Locate the cell with the specified text and output its [x, y] center coordinate. 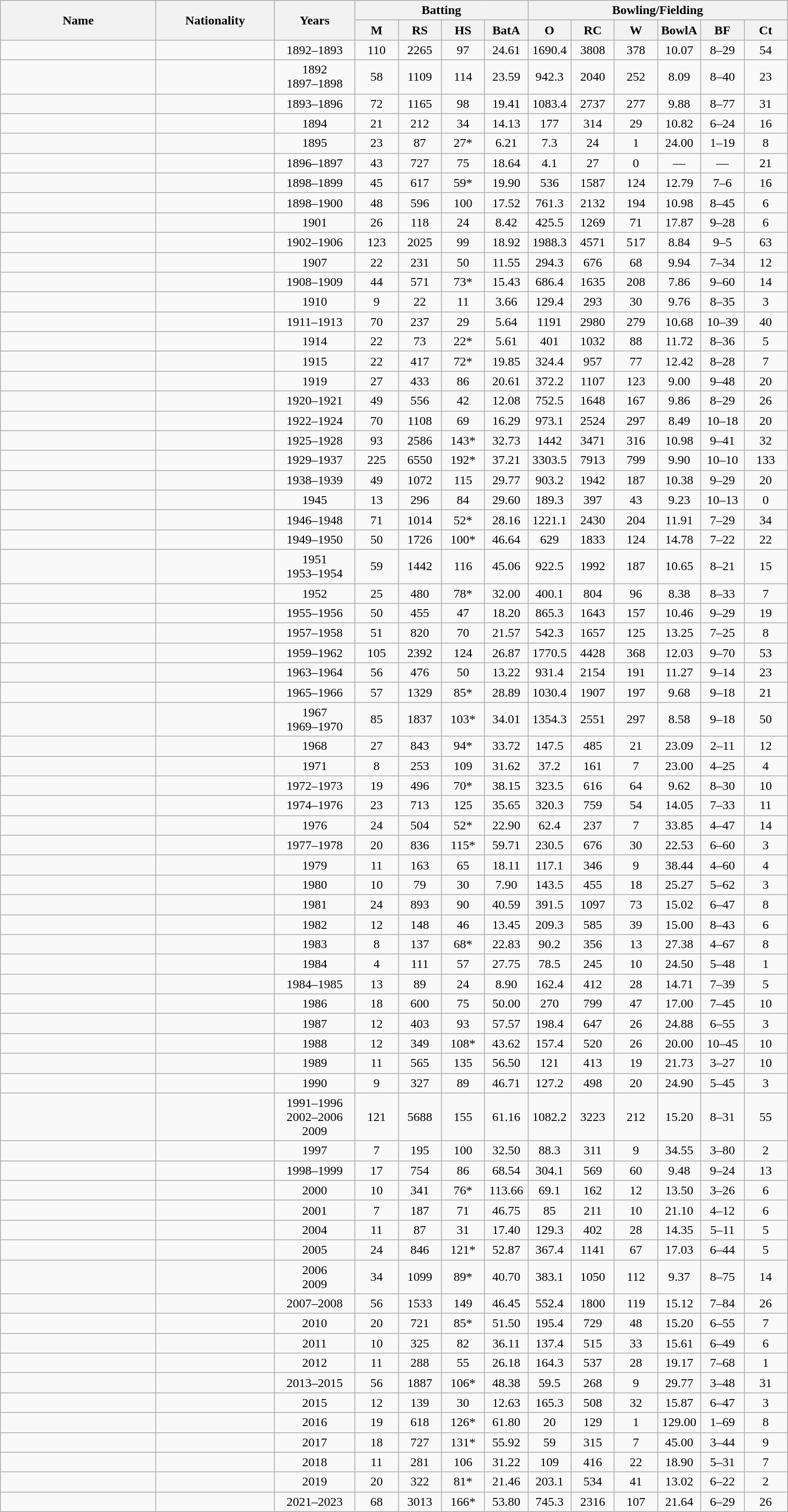
157.4 [550, 1043]
53 [766, 653]
195.4 [550, 1324]
192* [463, 460]
1833 [592, 539]
76* [463, 1190]
1981 [314, 904]
42 [463, 401]
115 [463, 480]
22* [463, 342]
8–77 [722, 104]
43.62 [506, 1043]
268 [592, 1383]
21.10 [679, 1210]
27.75 [506, 964]
8–30 [722, 786]
402 [592, 1230]
135 [463, 1063]
RS [420, 30]
4–60 [722, 865]
225 [377, 460]
12.63 [506, 1403]
5–48 [722, 964]
412 [592, 984]
50.00 [506, 1004]
8.42 [506, 222]
1083.4 [550, 104]
113.66 [506, 1190]
9.48 [679, 1170]
1945 [314, 500]
55.92 [506, 1442]
1648 [592, 401]
230.5 [550, 845]
9.68 [679, 692]
44 [377, 282]
118 [420, 222]
618 [420, 1422]
3223 [592, 1117]
8.38 [679, 593]
37.21 [506, 460]
7–34 [722, 262]
1072 [420, 480]
2524 [592, 421]
8.09 [679, 77]
1989 [314, 1063]
1800 [592, 1304]
18.64 [506, 163]
2005 [314, 1250]
8–21 [722, 566]
2040 [592, 77]
7–39 [722, 984]
2004 [314, 1230]
2154 [592, 673]
1354.3 [550, 720]
162 [592, 1190]
5–11 [722, 1230]
11.27 [679, 673]
1643 [592, 613]
19.90 [506, 183]
89* [463, 1277]
485 [592, 746]
7–22 [722, 539]
2007–2008 [314, 1304]
127.2 [550, 1083]
293 [592, 302]
836 [420, 845]
231 [420, 262]
32.00 [506, 593]
88.3 [550, 1151]
78* [463, 593]
68.54 [506, 1170]
629 [550, 539]
378 [636, 50]
1165 [420, 104]
25 [377, 593]
24.61 [506, 50]
401 [550, 342]
6.21 [506, 143]
2586 [420, 440]
26.87 [506, 653]
1032 [592, 342]
73* [463, 282]
1898–1900 [314, 203]
62.4 [550, 825]
14.71 [679, 984]
7.90 [506, 885]
10–10 [722, 460]
14.13 [506, 123]
1191 [550, 322]
552.4 [550, 1304]
34.01 [506, 720]
865.3 [550, 613]
129.4 [550, 302]
4571 [592, 242]
23.09 [679, 746]
58 [377, 77]
126* [463, 1422]
10.46 [679, 613]
324.4 [550, 361]
1919 [314, 381]
72* [463, 361]
536 [550, 183]
61.16 [506, 1117]
33 [636, 1343]
6–22 [722, 1482]
534 [592, 1482]
325 [420, 1343]
17.40 [506, 1230]
137 [420, 944]
106* [463, 1383]
8–40 [722, 77]
1959–1962 [314, 653]
2316 [592, 1502]
1911–1913 [314, 322]
1971 [314, 766]
129.3 [550, 1230]
33.72 [506, 746]
397 [592, 500]
820 [420, 633]
1726 [420, 539]
143* [463, 440]
5688 [420, 1117]
957 [592, 361]
20.00 [679, 1043]
2018 [314, 1462]
13.02 [679, 1482]
32.73 [506, 440]
163 [420, 865]
5.61 [506, 342]
4–47 [722, 825]
498 [592, 1083]
759 [592, 805]
68* [463, 944]
288 [420, 1363]
7–45 [722, 1004]
208 [636, 282]
1837 [420, 720]
647 [592, 1024]
1141 [592, 1250]
2017 [314, 1442]
4–67 [722, 944]
94* [463, 746]
96 [636, 593]
36.11 [506, 1343]
33.85 [679, 825]
1983 [314, 944]
98 [463, 104]
9.88 [679, 104]
10–18 [722, 421]
1938–1939 [314, 480]
496 [420, 786]
7–29 [722, 520]
3.66 [506, 302]
1977–1978 [314, 845]
1974–1976 [314, 805]
2011 [314, 1343]
7913 [592, 460]
18.20 [506, 613]
139 [420, 1403]
25.27 [679, 885]
9.00 [679, 381]
1984 [314, 964]
111 [420, 964]
3303.5 [550, 460]
12.79 [679, 183]
78.5 [550, 964]
15 [766, 566]
194 [636, 203]
8–45 [722, 203]
425.5 [550, 222]
106 [463, 1462]
191 [636, 673]
2025 [420, 242]
311 [592, 1151]
19.41 [506, 104]
8–28 [722, 361]
5–62 [722, 885]
31.22 [506, 1462]
17.52 [506, 203]
Bowling/Fielding [657, 10]
327 [420, 1083]
1980 [314, 885]
5–31 [722, 1462]
108* [463, 1043]
6–29 [722, 1502]
67 [636, 1250]
1957–1958 [314, 633]
9.23 [679, 500]
121* [463, 1250]
617 [420, 183]
13.45 [506, 924]
1894 [314, 123]
281 [420, 1462]
1976 [314, 825]
162.4 [550, 984]
46.75 [506, 1210]
1893–1896 [314, 104]
745.3 [550, 1502]
1887 [420, 1383]
356 [592, 944]
24.90 [679, 1083]
165.3 [550, 1403]
9–70 [722, 653]
3471 [592, 440]
2010 [314, 1324]
413 [592, 1063]
346 [592, 865]
45.00 [679, 1442]
7–6 [722, 183]
90 [463, 904]
117.1 [550, 865]
1955–1956 [314, 613]
110 [377, 50]
253 [420, 766]
209.3 [550, 924]
8.49 [679, 421]
18921897–1898 [314, 77]
RC [592, 30]
46 [463, 924]
14.05 [679, 805]
12.42 [679, 361]
1587 [592, 183]
9.90 [679, 460]
2430 [592, 520]
1221.1 [550, 520]
147.5 [550, 746]
9–24 [722, 1170]
28.89 [506, 692]
323.5 [550, 786]
133 [766, 460]
542.3 [550, 633]
721 [420, 1324]
45.06 [506, 566]
520 [592, 1043]
29.60 [506, 500]
508 [592, 1403]
2012 [314, 1363]
8–35 [722, 302]
8–31 [722, 1117]
1770.5 [550, 653]
1952 [314, 593]
1992 [592, 566]
143.5 [550, 885]
341 [420, 1190]
57.57 [506, 1024]
2016 [314, 1422]
39 [636, 924]
41 [636, 1482]
11.72 [679, 342]
383.1 [550, 1277]
9–60 [722, 282]
9–28 [722, 222]
893 [420, 904]
BowlA [679, 30]
100* [463, 539]
349 [420, 1043]
129.00 [679, 1422]
1050 [592, 1277]
1920–1921 [314, 401]
322 [420, 1482]
26.18 [506, 1363]
2021–2023 [314, 1502]
403 [420, 1024]
752.5 [550, 401]
204 [636, 520]
64 [636, 786]
1690.4 [550, 50]
HS [463, 30]
1109 [420, 77]
4.1 [550, 163]
129 [592, 1422]
10.82 [679, 123]
1942 [592, 480]
1–19 [722, 143]
13.22 [506, 673]
45 [377, 183]
279 [636, 322]
391.5 [550, 904]
1988 [314, 1043]
38.15 [506, 786]
517 [636, 242]
23.59 [506, 77]
1929–1937 [314, 460]
1108 [420, 421]
40.70 [506, 1277]
1990 [314, 1083]
Years [314, 20]
515 [592, 1343]
314 [592, 123]
2019 [314, 1482]
20.61 [506, 381]
22.83 [506, 944]
10–39 [722, 322]
2013–2015 [314, 1383]
2000 [314, 1190]
O [550, 30]
9–41 [722, 440]
416 [592, 1462]
1915 [314, 361]
296 [420, 500]
6–49 [722, 1343]
9–48 [722, 381]
35.65 [506, 805]
15.00 [679, 924]
571 [420, 282]
7–33 [722, 805]
161 [592, 766]
846 [420, 1250]
167 [636, 401]
103* [463, 720]
149 [463, 1304]
903.2 [550, 480]
3808 [592, 50]
16.29 [506, 421]
1908–1909 [314, 282]
1014 [420, 520]
2551 [592, 720]
18.11 [506, 865]
3–48 [722, 1383]
1987 [314, 1024]
52.87 [506, 1250]
46.71 [506, 1083]
15.61 [679, 1343]
166* [463, 1502]
1082.2 [550, 1117]
2001 [314, 1210]
320.3 [550, 805]
1–69 [722, 1422]
17.03 [679, 1250]
843 [420, 746]
1910 [314, 302]
931.4 [550, 673]
59.71 [506, 845]
2132 [592, 203]
195 [420, 1151]
12.03 [679, 653]
1965–1966 [314, 692]
2–11 [722, 746]
316 [636, 440]
11.91 [679, 520]
1895 [314, 143]
BF [722, 30]
1914 [314, 342]
400.1 [550, 593]
17.00 [679, 1004]
22.53 [679, 845]
24.50 [679, 964]
8–33 [722, 593]
24.00 [679, 143]
19671969–1970 [314, 720]
729 [592, 1324]
7–25 [722, 633]
3–26 [722, 1190]
10.07 [679, 50]
21.64 [679, 1502]
13.50 [679, 1190]
Ct [766, 30]
27.38 [679, 944]
504 [420, 825]
5.64 [506, 322]
8.90 [506, 984]
686.4 [550, 282]
1984–1985 [314, 984]
22.90 [506, 825]
157 [636, 613]
565 [420, 1063]
1949–1950 [314, 539]
1997 [314, 1151]
754 [420, 1170]
53.80 [506, 1502]
9–5 [722, 242]
6–24 [722, 123]
37.2 [550, 766]
15.02 [679, 904]
922.5 [550, 566]
19.85 [506, 361]
1925–1928 [314, 440]
14.78 [679, 539]
51.50 [506, 1324]
88 [636, 342]
1030.4 [550, 692]
7–68 [722, 1363]
3013 [420, 1502]
119 [636, 1304]
M [377, 30]
9–14 [722, 673]
1657 [592, 633]
1269 [592, 222]
6–60 [722, 845]
600 [420, 1004]
1979 [314, 865]
19.17 [679, 1363]
9.94 [679, 262]
8–43 [722, 924]
1635 [592, 282]
10.68 [679, 322]
569 [592, 1170]
417 [420, 361]
197 [636, 692]
34.55 [679, 1151]
72 [377, 104]
1963–1964 [314, 673]
7–84 [722, 1304]
2392 [420, 653]
9.76 [679, 302]
10–45 [722, 1043]
31.62 [506, 766]
20062009 [314, 1277]
6550 [420, 460]
713 [420, 805]
15.87 [679, 1403]
1982 [314, 924]
8.84 [679, 242]
97 [463, 50]
372.2 [550, 381]
51 [377, 633]
79 [420, 885]
596 [420, 203]
1107 [592, 381]
107 [636, 1502]
17.87 [679, 222]
480 [420, 593]
1896–1897 [314, 163]
15.43 [506, 282]
252 [636, 77]
40 [766, 322]
973.1 [550, 421]
3–27 [722, 1063]
10.38 [679, 480]
BatA [506, 30]
48.38 [506, 1383]
1533 [420, 1304]
46.64 [506, 539]
10–13 [722, 500]
7.86 [679, 282]
3–44 [722, 1442]
148 [420, 924]
7.3 [550, 143]
537 [592, 1363]
40.59 [506, 904]
32.50 [506, 1151]
8–36 [722, 342]
203.1 [550, 1482]
177 [550, 123]
9.86 [679, 401]
804 [592, 593]
69 [463, 421]
211 [592, 1210]
115* [463, 845]
90.2 [550, 944]
9.62 [679, 786]
1922–1924 [314, 421]
56.50 [506, 1063]
60 [636, 1170]
15.12 [679, 1304]
65 [463, 865]
18.90 [679, 1462]
59* [463, 183]
63 [766, 242]
585 [592, 924]
368 [636, 653]
10.65 [679, 566]
28.16 [506, 520]
116 [463, 566]
198.4 [550, 1024]
556 [420, 401]
1902–1906 [314, 242]
1988.3 [550, 242]
11.55 [506, 262]
3–80 [722, 1151]
1099 [420, 1277]
131* [463, 1442]
19511953–1954 [314, 566]
21.57 [506, 633]
21.46 [506, 1482]
2265 [420, 50]
137.4 [550, 1343]
W [636, 30]
304.1 [550, 1170]
1991–19962002–20062009 [314, 1117]
2015 [314, 1403]
112 [636, 1277]
82 [463, 1343]
61.80 [506, 1422]
4–12 [722, 1210]
81* [463, 1482]
77 [636, 361]
Nationality [215, 20]
18.92 [506, 242]
6–44 [722, 1250]
24.88 [679, 1024]
1898–1899 [314, 183]
1097 [592, 904]
17 [377, 1170]
1972–1973 [314, 786]
4–25 [722, 766]
1968 [314, 746]
2980 [592, 322]
315 [592, 1442]
433 [420, 381]
1946–1948 [314, 520]
1998–1999 [314, 1170]
8.58 [679, 720]
942.3 [550, 77]
270 [550, 1004]
245 [592, 964]
9.37 [679, 1277]
476 [420, 673]
46.45 [506, 1304]
99 [463, 242]
Batting [441, 10]
105 [377, 653]
277 [636, 104]
114 [463, 77]
155 [463, 1117]
13.25 [679, 633]
164.3 [550, 1363]
616 [592, 786]
2737 [592, 104]
23.00 [679, 766]
367.4 [550, 1250]
27* [463, 143]
761.3 [550, 203]
84 [463, 500]
59.5 [550, 1383]
5–45 [722, 1083]
38.44 [679, 865]
1986 [314, 1004]
1329 [420, 692]
69.1 [550, 1190]
14.35 [679, 1230]
189.3 [550, 500]
21.73 [679, 1063]
1901 [314, 222]
Name [78, 20]
70* [463, 786]
4428 [592, 653]
8–75 [722, 1277]
1892–1893 [314, 50]
294.3 [550, 262]
12.08 [506, 401]
